Determine the (x, y) coordinate at the center of the cell enclosing the given text.  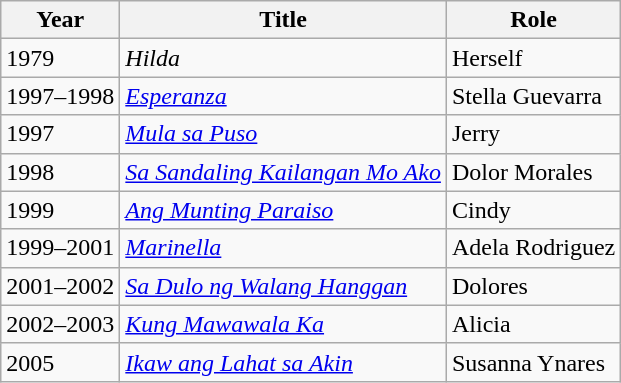
Year (60, 20)
Dolor Morales (533, 172)
1999–2001 (60, 248)
Dolores (533, 286)
Ikaw ang Lahat sa Akin (284, 362)
Mula sa Puso (284, 134)
2001–2002 (60, 286)
Susanna Ynares (533, 362)
Stella Guevarra (533, 96)
Ang Munting Paraiso (284, 210)
Kung Mawawala Ka (284, 324)
1979 (60, 58)
1997–1998 (60, 96)
2002–2003 (60, 324)
1999 (60, 210)
Herself (533, 58)
1997 (60, 134)
Jerry (533, 134)
1998 (60, 172)
Adela Rodriguez (533, 248)
2005 (60, 362)
Role (533, 20)
Cindy (533, 210)
Sa Sandaling Kailangan Mo Ako (284, 172)
Esperanza (284, 96)
Marinella (284, 248)
Sa Dulo ng Walang Hanggan (284, 286)
Hilda (284, 58)
Title (284, 20)
Alicia (533, 324)
